Return [X, Y] of the center of cell containing provided text 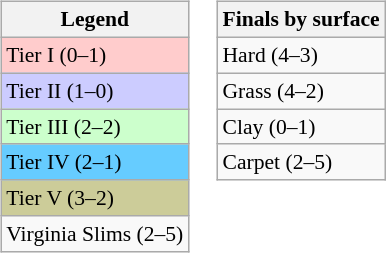
Legend [94, 20]
Grass (4–2) [300, 91]
Carpet (2–5) [300, 162]
Virginia Slims (2–5) [94, 234]
Hard (4–3) [300, 55]
Clay (0–1) [300, 127]
Tier V (3–2) [94, 198]
Tier III (2–2) [94, 127]
Tier IV (2–1) [94, 162]
Tier I (0–1) [94, 55]
Tier II (1–0) [94, 91]
Finals by surface [300, 20]
